From the cell containing the given text, extract its center point as [X, Y] coordinate. 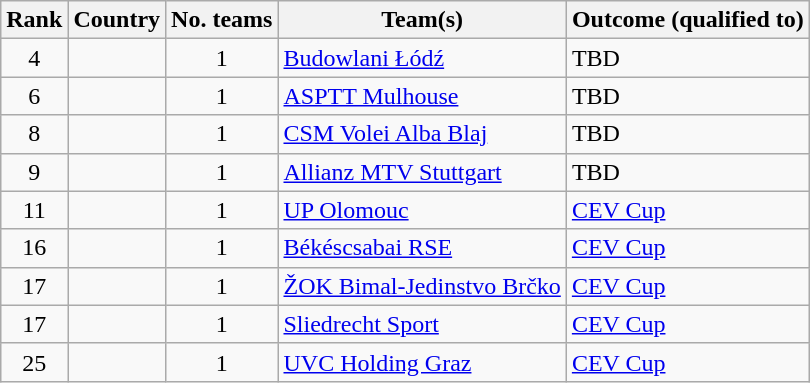
Team(s) [422, 20]
No. teams [222, 20]
11 [34, 210]
Outcome (qualified to) [688, 20]
Allianz MTV Stuttgart [422, 172]
UVC Holding Graz [422, 362]
16 [34, 248]
9 [34, 172]
Békéscsabai RSE [422, 248]
CSM Volei Alba Blaj [422, 134]
6 [34, 96]
ASPTT Mulhouse [422, 96]
4 [34, 58]
25 [34, 362]
UP Olomouc [422, 210]
8 [34, 134]
ŽOK Bimal-Jedinstvo Brčko [422, 286]
Sliedrecht Sport [422, 324]
Country [117, 20]
Budowlani Łódź [422, 58]
Rank [34, 20]
